Find where the given text appears and provide that cell's center as [X, Y] coordinate. 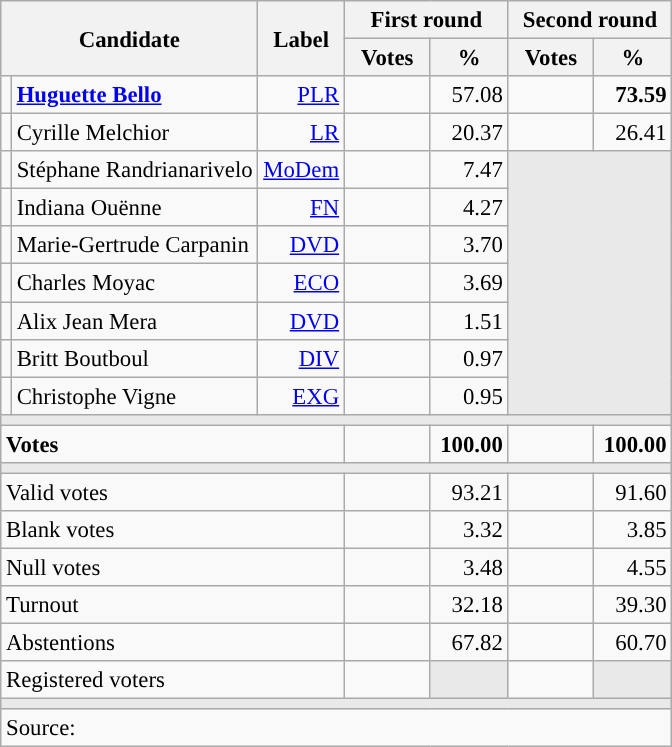
Abstentions [173, 643]
DIV [302, 358]
0.97 [469, 358]
91.60 [633, 492]
73.59 [633, 95]
7.47 [469, 170]
Second round [590, 20]
3.70 [469, 245]
Stéphane Randrianarivelo [134, 170]
Christophe Vigne [134, 396]
57.08 [469, 95]
1.51 [469, 321]
4.27 [469, 208]
3.48 [469, 567]
Marie-Gertrude Carpanin [134, 245]
0.95 [469, 396]
60.70 [633, 643]
PLR [302, 95]
93.21 [469, 492]
Label [302, 38]
Britt Boutboul [134, 358]
FN [302, 208]
3.85 [633, 530]
Valid votes [173, 492]
Indiana Ouënne [134, 208]
Source: [336, 728]
Turnout [173, 605]
Alix Jean Mera [134, 321]
EXG [302, 396]
Charles Moyac [134, 283]
32.18 [469, 605]
26.41 [633, 133]
ECO [302, 283]
Blank votes [173, 530]
Huguette Bello [134, 95]
LR [302, 133]
MoDem [302, 170]
Candidate [130, 38]
4.55 [633, 567]
67.82 [469, 643]
3.69 [469, 283]
3.32 [469, 530]
39.30 [633, 605]
Cyrille Melchior [134, 133]
Null votes [173, 567]
Registered voters [173, 680]
First round [426, 20]
20.37 [469, 133]
